Search for the cell housing the specified text and yield its [X, Y] center coordinate. 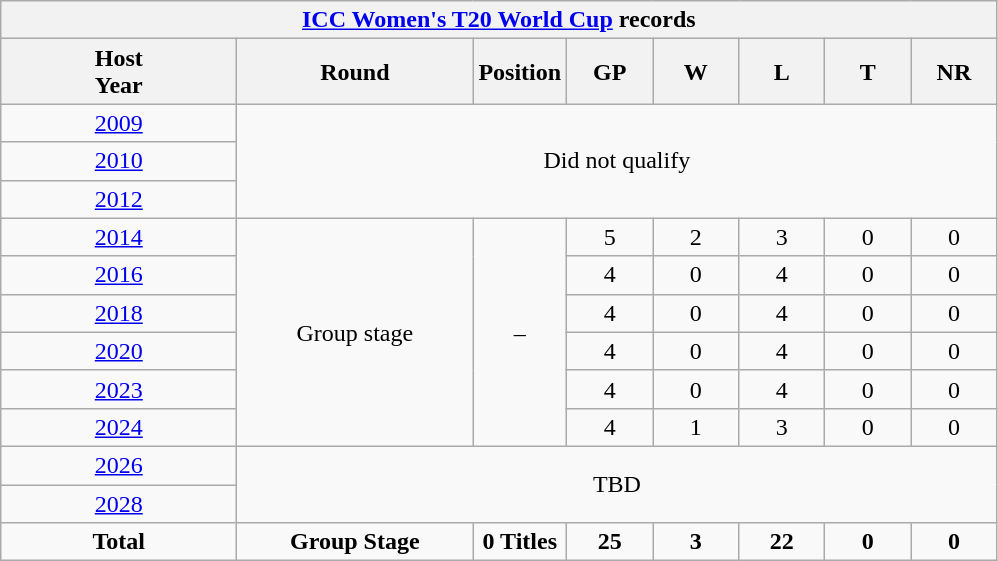
Group Stage [355, 542]
NR [954, 72]
T [868, 72]
2009 [119, 123]
2010 [119, 161]
25 [610, 542]
2012 [119, 199]
2018 [119, 313]
Group stage [355, 332]
W [696, 72]
22 [782, 542]
2016 [119, 275]
0 Titles [520, 542]
Round [355, 72]
L [782, 72]
Total [119, 542]
– [520, 332]
5 [610, 237]
Position [520, 72]
HostYear [119, 72]
2023 [119, 389]
TBD [617, 484]
2026 [119, 465]
2020 [119, 351]
2 [696, 237]
GP [610, 72]
2014 [119, 237]
Did not qualify [617, 161]
2024 [119, 427]
1 [696, 427]
ICC Women's T20 World Cup records [499, 20]
2028 [119, 503]
